Scan for the cell matching the given text and deliver its (X, Y) coordinate at center. 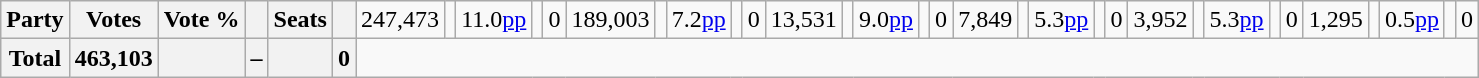
Votes (114, 20)
7.2pp (698, 20)
Party (35, 20)
247,473 (400, 20)
9.0pp (886, 20)
11.0pp (494, 20)
7,849 (986, 20)
0.5pp (1412, 20)
1,295 (1336, 20)
Vote % (202, 20)
189,003 (610, 20)
463,103 (114, 58)
Total (35, 58)
13,531 (804, 20)
3,952 (1160, 20)
– (256, 58)
Seats (300, 20)
